Find where the given text appears and provide that cell's center as (x, y) coordinate. 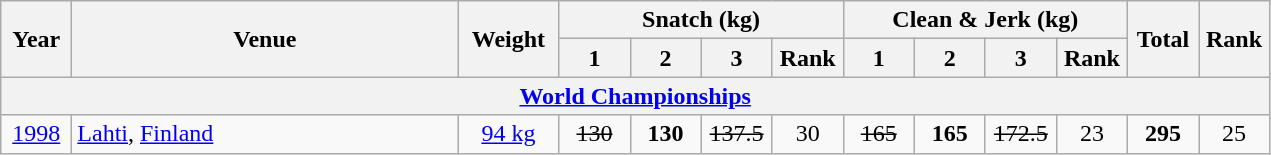
25 (1234, 134)
Total (1162, 39)
World Championships (636, 96)
295 (1162, 134)
Lahti, Finland (265, 134)
Clean & Jerk (kg) (985, 20)
1998 (36, 134)
172.5 (1020, 134)
94 kg (508, 134)
30 (808, 134)
23 (1092, 134)
Venue (265, 39)
Year (36, 39)
Snatch (kg) (701, 20)
137.5 (736, 134)
Weight (508, 39)
